Provide the (X, Y) coordinate of the cell's center where the given text is located.  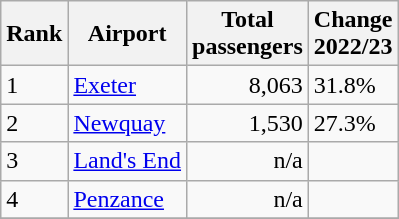
Penzance (128, 199)
31.8% (353, 85)
Rank (34, 34)
Newquay (128, 123)
4 (34, 199)
Land's End (128, 161)
Change2022/23 (353, 34)
27.3% (353, 123)
2 (34, 123)
1 (34, 85)
1,530 (248, 123)
8,063 (248, 85)
Totalpassengers (248, 34)
Airport (128, 34)
Exeter (128, 85)
3 (34, 161)
